Provide the [X, Y] coordinate of the cell's center where the given text is located.  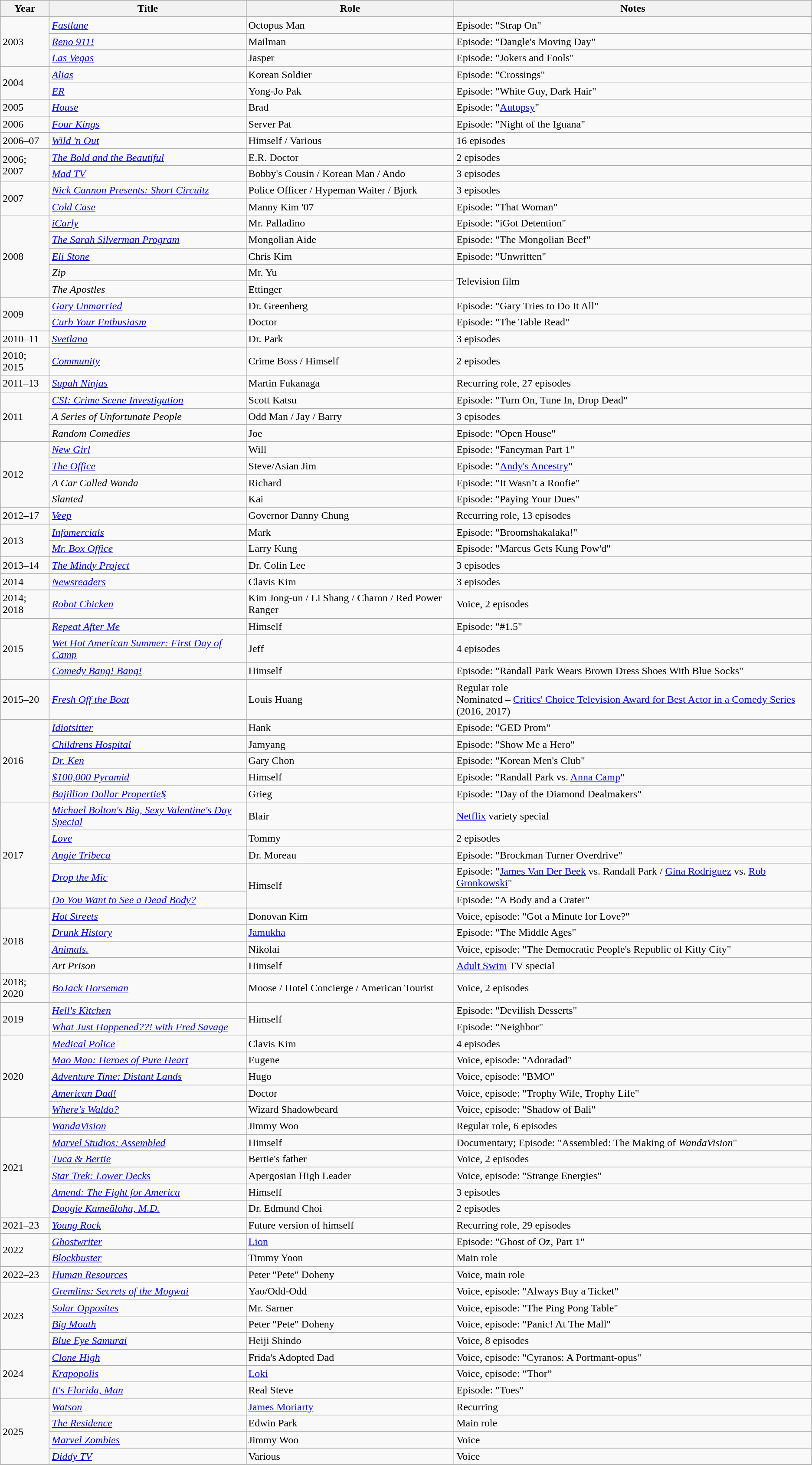
Young Rock [147, 1225]
Wild 'n Out [147, 141]
Michael Bolton's Big, Sexy Valentine's Day Special [147, 816]
Childrens Hospital [147, 744]
Episode: "Brockman Turner Overdrive" [633, 855]
Recurring role, 27 episodes [633, 383]
Marvel Studios: Assembled [147, 1143]
CSI: Crime Scene Investigation [147, 400]
Octopus Man [350, 25]
Episode: "Strap On" [633, 25]
2017 [25, 855]
Episode: "Gary Tries to Do It All" [633, 306]
2006; 2007 [25, 165]
Clone High [147, 1357]
Blockbuster [147, 1258]
Zip [147, 273]
Four Kings [147, 124]
Episode: "It Wasn’t a Roofie" [633, 483]
2014; 2018 [25, 604]
Episode: "GED Prom" [633, 728]
Wet Hot American Summer: First Day of Camp [147, 649]
Veep [147, 516]
Dr. Colin Lee [350, 565]
Yao/Odd-Odd [350, 1291]
Do You Want to See a Dead Body? [147, 900]
A Series of Unfortunate People [147, 416]
Blair [350, 816]
Adult Swim TV special [633, 966]
Heiji Shindo [350, 1340]
Dr. Edmund Choi [350, 1209]
Yong-Jo Pak [350, 91]
House [147, 108]
Nikolai [350, 949]
Fresh Off the Boat [147, 699]
Episode: "Neighbor" [633, 1027]
Regular role, 6 episodes [633, 1126]
Dr. Moreau [350, 855]
Episode: "Crossings" [633, 75]
Episode: "Randall Park Wears Brown Dress Shoes With Blue Socks" [633, 671]
Hell's Kitchen [147, 1010]
Episode: "Day of the Diamond Dealmakers" [633, 793]
2008 [25, 256]
Various [350, 1456]
Mr. Palladino [350, 223]
James Moriarty [350, 1407]
Mr. Box Office [147, 549]
Eli Stone [147, 256]
Regular roleNominated – Critics' Choice Television Award for Best Actor in a Comedy Series (2016, 2017) [633, 699]
Ettinger [350, 289]
Title [147, 9]
Episode: "Marcus Gets Kung Pow'd" [633, 549]
2004 [25, 83]
Dr. Ken [147, 760]
Medical Police [147, 1043]
Voice, episode: "Cyranos: A Portmant-opus" [633, 1357]
Episode: "#1.5" [633, 626]
2015 [25, 649]
Doogie Kameāloha, M.D. [147, 1209]
Voice, episode: “Thor” [633, 1374]
Community [147, 361]
Episode: "Fancyman Part 1" [633, 449]
Bobby's Cousin / Korean Man / Ando [350, 174]
Korean Soldier [350, 75]
It's Florida, Man [147, 1390]
2025 [25, 1432]
Adventure Time: Distant Lands [147, 1076]
2013–14 [25, 565]
Amend: The Fight for America [147, 1192]
Documentary; Episode: "Assembled: The Making of WandaVision" [633, 1143]
Role [350, 9]
Animals. [147, 949]
2003 [25, 42]
Where's Waldo? [147, 1110]
Voice, main role [633, 1275]
ER [147, 91]
Krapopolis [147, 1374]
Kai [350, 499]
Robot Chicken [147, 604]
2014 [25, 582]
16 episodes [633, 141]
2023 [25, 1316]
2019 [25, 1019]
Art Prison [147, 966]
Real Steve [350, 1390]
2022–23 [25, 1275]
Drunk History [147, 933]
Comedy Bang! Bang! [147, 671]
Voice, episode: "Panic! At The Mall" [633, 1324]
Manny Kim '07 [350, 207]
Idiotsitter [147, 728]
Watson [147, 1407]
Episode: "White Guy, Dark Hair" [633, 91]
Dr. Park [350, 339]
Slanted [147, 499]
$100,000 Pyramid [147, 777]
Hank [350, 728]
Episode: "Night of the Iguana" [633, 124]
Mailman [350, 42]
Episode: "The Table Read" [633, 322]
Curb Your Enthusiasm [147, 322]
Dr. Greenberg [350, 306]
Episode: "A Body and a Crater" [633, 900]
Jamyang [350, 744]
The Office [147, 466]
Episode: "Randall Park vs. Anna Camp" [633, 777]
Alias [147, 75]
Gary Chon [350, 760]
Episode: "iGot Detention" [633, 223]
The Residence [147, 1423]
Infomercials [147, 532]
Mongolian Aide [350, 240]
Star Trek: Lower Decks [147, 1176]
Episode: "Paying Your Dues" [633, 499]
Odd Man / Jay / Barry [350, 416]
New Girl [147, 449]
Joe [350, 433]
Larry Kung [350, 549]
Las Vegas [147, 58]
Apergosian High Leader [350, 1176]
American Dad! [147, 1093]
Scott Katsu [350, 400]
Human Resources [147, 1275]
2007 [25, 198]
Server Pat [350, 124]
Voice, episode: "The Ping Pong Table" [633, 1308]
Timmy Yoon [350, 1258]
Episode: "Jokers and Fools" [633, 58]
E.R. Doctor [350, 157]
2006–07 [25, 141]
Recurring role, 13 episodes [633, 516]
2024 [25, 1374]
Episode: "Andy's Ancestry" [633, 466]
Recurring [633, 1407]
BoJack Horseman [147, 988]
Voice, episode: "Got a Minute for Love?" [633, 916]
Tuca & Bertie [147, 1159]
Voice, episode: "Trophy Wife, Trophy Life" [633, 1093]
Repeat After Me [147, 626]
Mao Mao: Heroes of Pure Heart [147, 1060]
Nick Cannon Presents: Short Circuitz [147, 190]
Voice, episode: "Shadow of Bali" [633, 1110]
2011–13 [25, 383]
Will [350, 449]
2018 [25, 941]
Episode: "Unwritten" [633, 256]
The Sarah Silverman Program [147, 240]
WandaVision [147, 1126]
Newsreaders [147, 582]
Voice, 8 episodes [633, 1340]
Recurring role, 29 episodes [633, 1225]
Loki [350, 1374]
Television film [633, 281]
Notes [633, 9]
Gremlins: Secrets of the Mogwai [147, 1291]
Edwin Park [350, 1423]
Episode: "Korean Men's Club" [633, 760]
Svetlana [147, 339]
Louis Huang [350, 699]
Blue Eye Samurai [147, 1340]
Episode: "Autopsy" [633, 108]
Brad [350, 108]
Episode: "Broomshakalaka!" [633, 532]
Angie Tribeca [147, 855]
A Car Called Wanda [147, 483]
Episode: "That Woman" [633, 207]
Solar Opposites [147, 1308]
Voice, episode: "Always Buy a Ticket" [633, 1291]
The Mindy Project [147, 565]
Episode: "Dangle's Moving Day" [633, 42]
Bajillion Dollar Propertie$ [147, 793]
Fastlane [147, 25]
Love [147, 839]
Eugene [350, 1060]
What Just Happened??! with Fred Savage [147, 1027]
Moose / Hotel Concierge / American Tourist [350, 988]
Episode: "Toes" [633, 1390]
Diddy TV [147, 1456]
iCarly [147, 223]
Hot Streets [147, 916]
Episode: "The Middle Ages" [633, 933]
Voice, episode: "BMO" [633, 1076]
Bertie's father [350, 1159]
Ghostwriter [147, 1242]
Episode: "Show Me a Hero" [633, 744]
2010; 2015 [25, 361]
Episode: "Ghost of Oz, Part 1" [633, 1242]
Jasper [350, 58]
Frida's Adopted Dad [350, 1357]
Reno 911! [147, 42]
Police Officer / Hypeman Waiter / Bjork [350, 190]
Gary Unmarried [147, 306]
Mad TV [147, 174]
Episode: "Turn On, Tune In, Drop Dead" [633, 400]
Donovan Kim [350, 916]
Wizard Shadowbeard [350, 1110]
Governor Danny Chung [350, 516]
The Bold and the Beautiful [147, 157]
2013 [25, 541]
Episode: "The Mongolian Beef" [633, 240]
2010–11 [25, 339]
Voice, episode: "Strange Energies" [633, 1176]
Random Comedies [147, 433]
Voice, episode: "Adoradad" [633, 1060]
Mr. Sarner [350, 1308]
Episode: "Open House" [633, 433]
Marvel Zombies [147, 1440]
2009 [25, 314]
Future version of himself [350, 1225]
Mr. Yu [350, 273]
2015–20 [25, 699]
2012–17 [25, 516]
2021–23 [25, 1225]
Mark [350, 532]
Year [25, 9]
Voice, episode: "The Democratic People's Republic of Kitty City" [633, 949]
Chris Kim [350, 256]
2005 [25, 108]
The Apostles [147, 289]
Kim Jong-un / Li Shang / Charon / Red Power Ranger [350, 604]
Big Mouth [147, 1324]
2022 [25, 1250]
Netflix variety special [633, 816]
2018; 2020 [25, 988]
Supah Ninjas [147, 383]
2006 [25, 124]
Tommy [350, 839]
Martin Fukanaga [350, 383]
Jeff [350, 649]
Drop the Mic [147, 877]
2011 [25, 416]
Episode: "James Van Der Beek vs. Randall Park / Gina Rodriguez vs. Rob Gronkowski" [633, 877]
Grieg [350, 793]
Himself / Various [350, 141]
2021 [25, 1167]
Steve/Asian Jim [350, 466]
2012 [25, 474]
Richard [350, 483]
2016 [25, 760]
Episode: "Devilish Desserts" [633, 1010]
Jamukha [350, 933]
Crime Boss / Himself [350, 361]
Lion [350, 1242]
2020 [25, 1076]
Hugo [350, 1076]
Cold Case [147, 207]
